Capture the cell that displays the provided text and extract its [x, y] central coordinate. 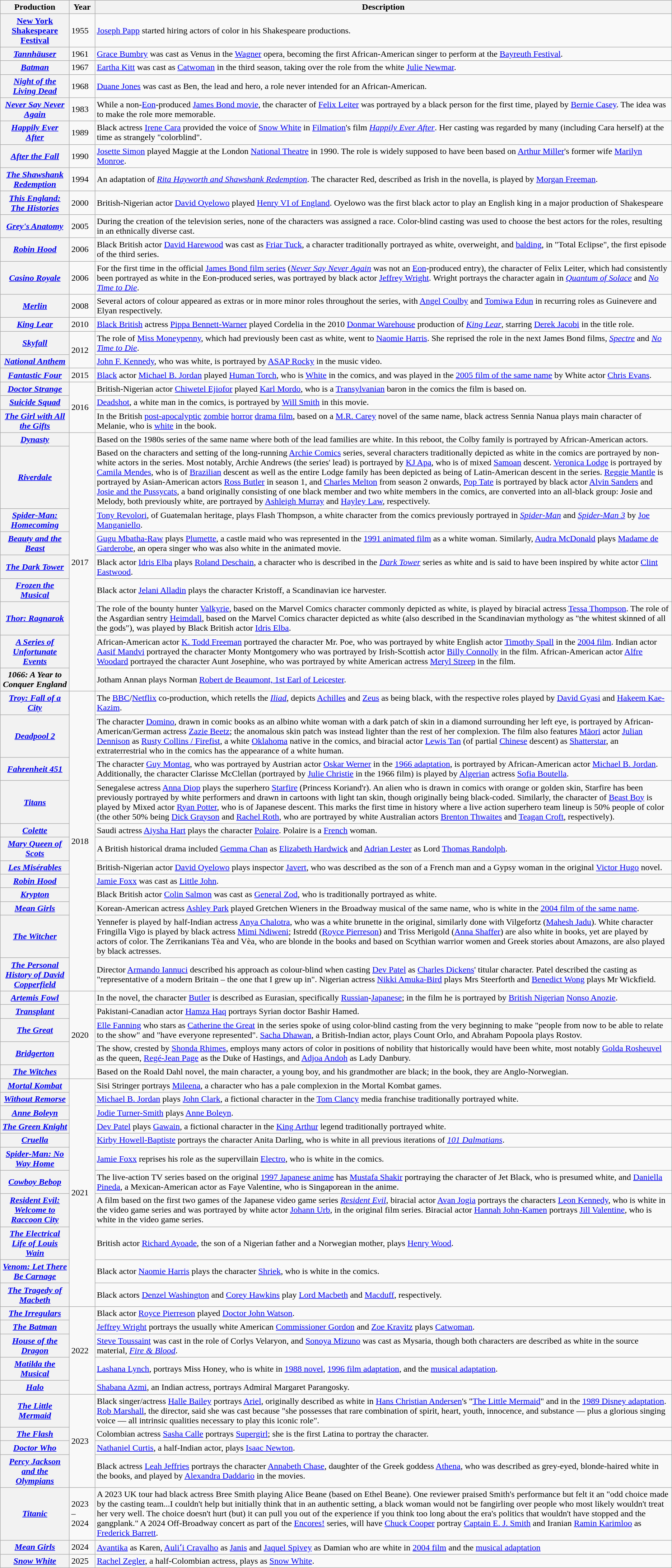
Jamie Foxx was cast as Little John. [383, 881]
Nathaniel Curtis, a half-Indian actor, plays Isaac Newton. [383, 1448]
2008 [82, 306]
Deadpool 2 [35, 736]
2000 [82, 202]
The Little Mermaid [35, 1411]
Titanic [35, 1514]
2005 [82, 226]
Without Remorse [35, 1099]
Venom: Let There Be Carnage [35, 1271]
Batman [35, 67]
Description [383, 7]
Dev Patel plays Gawain, a fictional character in the King Arthur legend traditionally portrayed white. [383, 1126]
The Flash [35, 1434]
Spider-Man: No Way Home [35, 1159]
Cowboy Bebop [35, 1182]
Krypton [35, 895]
The Tragedy of Macbeth [35, 1294]
Production [35, 7]
Anne Boleyn [35, 1113]
This England: The Histories [35, 202]
Halo [35, 1387]
British-Nigerian actor Chiwetel Ejiofor played Karl Mordo, who is a Transylvanian baron in the comics the film is based on. [383, 389]
2020 [82, 1035]
The Great [35, 1030]
King Lear [35, 325]
The Green Knight [35, 1126]
Rachel Zegler, a half-Colombian actress, plays as Snow White. [383, 1561]
Resident Evil: Welcome to Raccoon City [35, 1210]
Jeffrey Wright portrays the usually white American Commissioner Gordon and Zoe Kravitz plays Catwoman. [383, 1327]
1994 [82, 179]
A British historical drama included Gemma Chan as Elizabeth Hardwick and Adrian Lester as Lord Thomas Randolph. [383, 849]
Suicide Squad [35, 402]
Skyfall [35, 343]
Mortal Kombat [35, 1086]
Jamie Foxx reprises his role as the supervillain Electro, who is white in the comics. [383, 1159]
Doctor Who [35, 1448]
Black actors Denzel Washington and Corey Hawkins play Lord Macbeth and Macduff, respectively. [383, 1294]
The Electrical Life of Louis Wain [35, 1243]
Frozen the Musical [35, 590]
Casino Royale [35, 278]
2016 [82, 407]
British actor Richard Ayoade, the son of a Nigerian father and a Norwegian mother, plays Henry Wood. [383, 1243]
2018 [82, 841]
Transplant [35, 1011]
Beauty and the Beast [35, 543]
Colombian actress Sasha Calle portrays Supergirl; she is the first Latina to portray the character. [383, 1434]
New York Shakespeare Festival [35, 31]
Snow White [35, 1561]
2025 [82, 1561]
Deadshot, a white man in the comics, is portrayed by Will Smith in this movie. [383, 402]
The Irregulars [35, 1313]
The Girl with All the Gifts [35, 421]
Matilda the Musical [35, 1369]
1961 [82, 54]
Korean-American actress Ashley Park played Gretchen Wieners in the Broadway musical of the same name, who is white in the 2004 film of the same name. [383, 908]
Pakistani-Canadian actor Hamza Haq portrays Syrian doctor Bashir Hamed. [383, 1011]
Riverdale [35, 477]
2023 [82, 1441]
2017 [82, 562]
Titans [35, 802]
Troy: Fall of a City [35, 703]
Duane Jones was cast as Ben, the lead and hero, a role never intended for an African-American. [383, 86]
After the Fall [35, 156]
A Series of Unfortunate Events [35, 651]
Black actor Jelani Alladin plays the character Kristoff, a Scandinavian ice harvester. [383, 590]
Thor: Ragnarok [35, 618]
1983 [82, 109]
Grey's Anatomy [35, 226]
National Anthem [35, 361]
1989 [82, 133]
Jodie Turner-Smith plays Anne Boleyn. [383, 1113]
An adaptation of Rita Hayworth and Shawshank Redemption. The character Red, described as Irish in the novella, is played by Morgan Freeman. [383, 179]
Never Say Never Again [35, 109]
Fantastic Four [35, 375]
Dynasty [35, 439]
2022 [82, 1350]
Colette [35, 830]
Kirby Howell-Baptiste portrays the character Anita Darling, who is white in all previous iterations of 101 Dalmatians. [383, 1140]
Joseph Papp started hiring actors of color in his Shakespeare productions. [383, 31]
2024 [82, 1547]
Black actor Royce Pierreson played Doctor John Watson. [383, 1313]
Sisi Stringer portrays Mileena, a character who has a pale complexion in the Mortal Kombat games. [383, 1086]
Michael B. Jordan plays John Clark, a fictional character in the Tom Clancy media franchise traditionally portrayed white. [383, 1099]
Night of the Living Dead [35, 86]
1066: A Year to Conquer England [35, 680]
Happily Ever After [35, 133]
Mary Queen of Scots [35, 849]
Percy Jackson and the Olympians [35, 1471]
Jotham Annan plays Norman Robert de Beaumont, 1st Earl of Leicester. [383, 680]
1968 [82, 86]
Black actor Naomie Harris plays the character Shriek, who is white in the comics. [383, 1271]
Avantika as Karen, Auliʻi Cravalho as Janis and Jaquel Spivey as Damian who are white in 2004 film and the musical adaptation [383, 1547]
Artemis Fowl [35, 998]
2023 – 2024 [82, 1514]
Black British actor Colin Salmon was cast as General Zod, who is traditionally portrayed as white. [383, 895]
Saudi actress Aiysha Hart plays the character Polaire. Polaire is a French woman. [383, 830]
The Shawshank Redemption [35, 179]
John F. Kennedy, who was white, is portrayed by ASAP Rocky in the music video. [383, 361]
Lashana Lynch, portrays Miss Honey, who is white in 1988 novel, 1996 film adaptation, and the musical adaptation. [383, 1369]
Merlin [35, 306]
The Witches [35, 1072]
2010 [82, 325]
The Dark Tower [35, 566]
Spider-Man: Homecoming [35, 520]
Grace Bumbry was cast as Venus in the Wagner opera, becoming the first African-American singer to perform at the Bayreuth Festival. [383, 54]
Bridgerton [35, 1053]
The Batman [35, 1327]
Eartha Kitt was cast as Catwoman in the third season, taking over the role from the white Julie Newmar. [383, 67]
Fahrenheit 451 [35, 769]
Based on the Roald Dahl novel, the main character, a young boy, and his grandmother are black; in the book, they are Anglo-Norwegian. [383, 1072]
Year [82, 7]
1967 [82, 67]
Cruella [35, 1140]
2015 [82, 375]
The Personal History of David Copperfield [35, 974]
Doctor Strange [35, 389]
The Witcher [35, 936]
Les Misérables [35, 867]
1955 [82, 31]
2021 [82, 1193]
Tannhäuser [35, 54]
1990 [82, 156]
Shabana Azmi, an Indian actress, portrays Admiral Margaret Parangosky. [383, 1387]
2012 [82, 350]
House of the Dragon [35, 1345]
